Locate the cell with the specified text and output its [x, y] center coordinate. 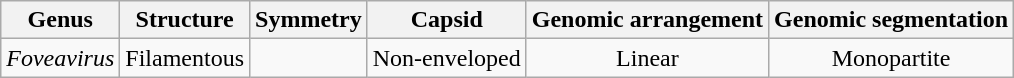
Genus [60, 20]
Structure [185, 20]
Monopartite [892, 58]
Capsid [446, 20]
Linear [647, 58]
Non-enveloped [446, 58]
Foveavirus [60, 58]
Symmetry [309, 20]
Genomic arrangement [647, 20]
Genomic segmentation [892, 20]
Filamentous [185, 58]
